Capture the cell that displays the provided text and extract its (x, y) central coordinate. 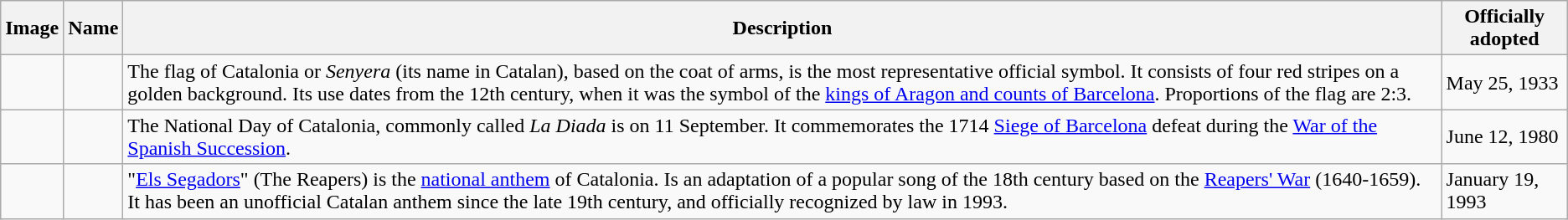
June 12, 1980 (1504, 137)
Description (782, 28)
Name (94, 28)
January 19, 1993 (1504, 191)
May 25, 1933 (1504, 82)
Officially adopted (1504, 28)
Image (32, 28)
